Output the [x, y] coordinate of the center of the cell containing the given text.  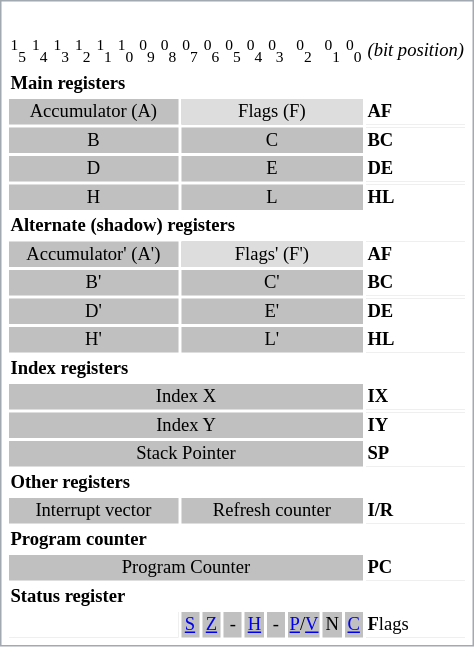
Flags [416, 624]
(bit position) [416, 50]
B' [94, 282]
Other registers [237, 482]
L' [272, 339]
06 [211, 50]
15 [18, 50]
IY [416, 425]
01 [332, 50]
I/R [416, 510]
13 [61, 50]
D [94, 168]
09 [147, 50]
07 [190, 50]
E [272, 168]
Main registers [237, 83]
00 [353, 50]
04 [254, 50]
E' [272, 311]
Interrupt vector [94, 510]
Alternate (shadow) registers [237, 225]
Index X [186, 396]
P/V [304, 624]
03 [276, 50]
H' [94, 339]
Z [211, 624]
Index registers [237, 368]
10 [125, 50]
05 [233, 50]
D' [94, 311]
PC [416, 567]
Index Y [186, 425]
Status register [237, 596]
12 [82, 50]
S [190, 624]
Program Counter [186, 567]
08 [168, 50]
Flags (F) [272, 111]
B [94, 140]
Accumulator' (A') [94, 254]
Accumulator (A) [94, 111]
L [272, 197]
11 [104, 50]
Program counter [237, 539]
SP [416, 453]
IX [416, 396]
Flags' (F') [272, 254]
Refresh counter [272, 510]
02 [304, 50]
14 [39, 50]
N [332, 624]
C' [272, 282]
Stack Pointer [186, 453]
